Return (X, Y) of the center of cell containing provided text 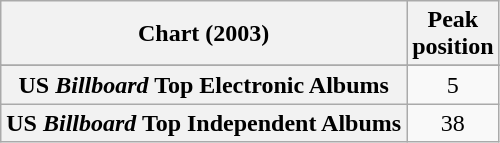
38 (453, 123)
US Billboard Top Independent Albums (204, 123)
US Billboard Top Electronic Albums (204, 85)
Chart (2003) (204, 34)
5 (453, 85)
Peakposition (453, 34)
